Locate the cell with the specified text and output its [x, y] center coordinate. 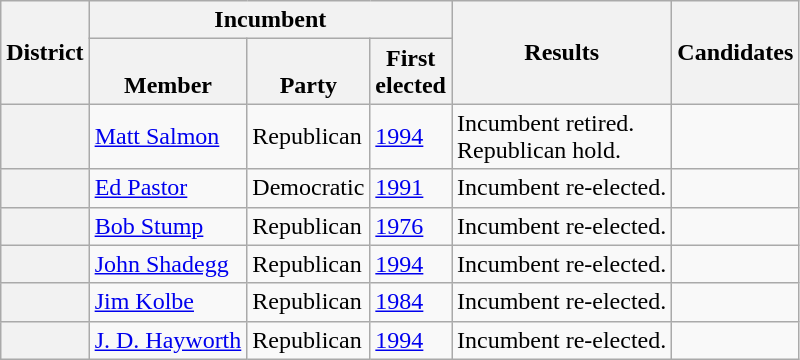
District [45, 52]
Bob Stump [168, 226]
Results [562, 52]
John Shadegg [168, 264]
1991 [411, 188]
Democratic [308, 188]
1976 [411, 226]
Ed Pastor [168, 188]
Jim Kolbe [168, 302]
Firstelected [411, 72]
1984 [411, 302]
Incumbent [270, 20]
Matt Salmon [168, 136]
Incumbent retired.Republican hold. [562, 136]
Candidates [736, 52]
Member [168, 72]
J. D. Hayworth [168, 340]
Party [308, 72]
